Provide the (x, y) coordinate of the cell's center where the given text is located.  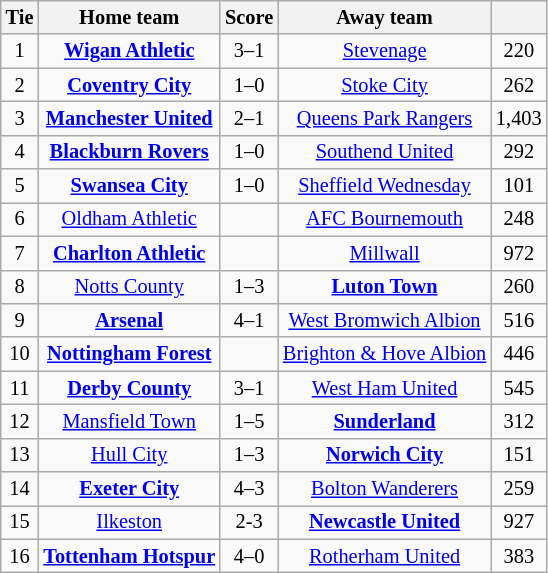
Coventry City (129, 85)
Tie (20, 17)
8 (20, 287)
2 (20, 85)
Rotherham United (384, 556)
Exeter City (129, 489)
383 (519, 556)
1–5 (249, 421)
Arsenal (129, 320)
262 (519, 85)
Score (249, 17)
1,403 (519, 118)
6 (20, 219)
2-3 (249, 522)
Notts County (129, 287)
12 (20, 421)
Derby County (129, 388)
4–3 (249, 489)
Blackburn Rovers (129, 152)
Wigan Athletic (129, 51)
312 (519, 421)
15 (20, 522)
5 (20, 186)
Tottenham Hotspur (129, 556)
Sheffield Wednesday (384, 186)
446 (519, 354)
Stoke City (384, 85)
972 (519, 253)
545 (519, 388)
101 (519, 186)
Manchester United (129, 118)
16 (20, 556)
13 (20, 455)
Bolton Wanderers (384, 489)
Away team (384, 17)
248 (519, 219)
14 (20, 489)
Charlton Athletic (129, 253)
292 (519, 152)
Nottingham Forest (129, 354)
10 (20, 354)
Queens Park Rangers (384, 118)
1 (20, 51)
Oldham Athletic (129, 219)
Norwich City (384, 455)
516 (519, 320)
Hull City (129, 455)
Millwall (384, 253)
AFC Bournemouth (384, 219)
7 (20, 253)
3 (20, 118)
West Bromwich Albion (384, 320)
4 (20, 152)
259 (519, 489)
Sunderland (384, 421)
Home team (129, 17)
4–0 (249, 556)
Brighton & Hove Albion (384, 354)
4–1 (249, 320)
West Ham United (384, 388)
151 (519, 455)
9 (20, 320)
Stevenage (384, 51)
927 (519, 522)
Ilkeston (129, 522)
2–1 (249, 118)
Mansfield Town (129, 421)
220 (519, 51)
Luton Town (384, 287)
260 (519, 287)
Newcastle United (384, 522)
11 (20, 388)
Swansea City (129, 186)
Southend United (384, 152)
